Capture the cell that displays the provided text and extract its [X, Y] central coordinate. 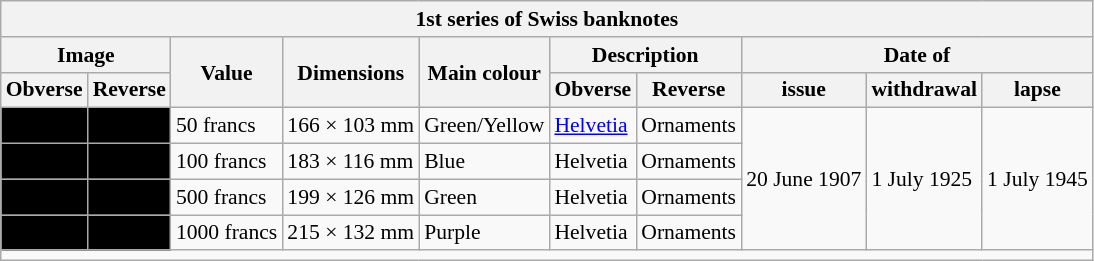
Date of [917, 55]
20 June 1907 [804, 179]
withdrawal [924, 90]
1000 francs [226, 233]
50 francs [226, 126]
Green/Yellow [484, 126]
215 × 132 mm [350, 233]
1st series of Swiss banknotes [547, 19]
Value [226, 72]
Green [484, 197]
Purple [484, 233]
166 × 103 mm [350, 126]
500 francs [226, 197]
Dimensions [350, 72]
Description [645, 55]
lapse [1038, 90]
Blue [484, 162]
183 × 116 mm [350, 162]
Main colour [484, 72]
199 × 126 mm [350, 197]
1 July 1945 [1038, 179]
100 francs [226, 162]
1 July 1925 [924, 179]
Image [86, 55]
issue [804, 90]
